Determine the [x, y] coordinate at the center of the cell enclosing the given text.  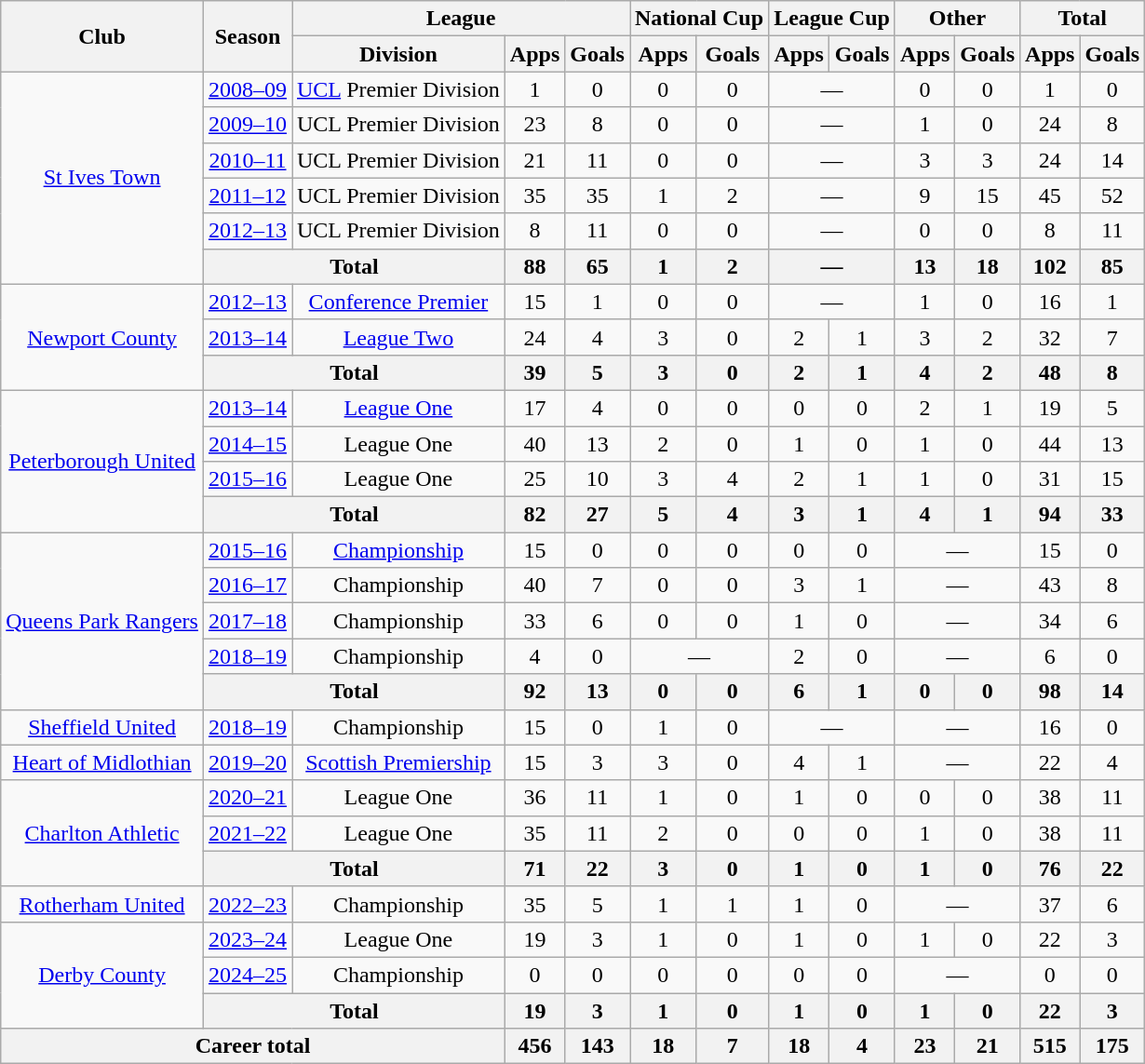
2024–25 [248, 975]
2017–18 [248, 621]
25 [534, 479]
82 [534, 515]
Club [102, 36]
2016–17 [248, 586]
League Two [398, 337]
National Cup [698, 19]
76 [1050, 869]
39 [534, 372]
52 [1112, 195]
98 [1050, 692]
34 [1050, 621]
88 [534, 266]
2010–11 [248, 160]
Career total [253, 1046]
37 [1050, 904]
92 [534, 692]
17 [534, 408]
515 [1050, 1046]
Queens Park Rangers [102, 621]
League [462, 19]
St Ives Town [102, 178]
27 [598, 515]
9 [924, 195]
Season [248, 36]
Conference Premier [398, 302]
65 [598, 266]
175 [1112, 1046]
2022–23 [248, 904]
36 [534, 798]
10 [598, 479]
Rotherham United [102, 904]
Newport County [102, 337]
2009–10 [248, 125]
44 [1050, 444]
Charlton Athletic [102, 833]
Peterborough United [102, 461]
2014–15 [248, 444]
League Cup [832, 19]
Division [398, 54]
2021–22 [248, 833]
2019–20 [248, 762]
32 [1050, 337]
Scottish Premiership [398, 762]
48 [1050, 372]
2020–21 [248, 798]
Heart of Midlothian [102, 762]
Other [957, 19]
43 [1050, 586]
Sheffield United [102, 727]
2008–09 [248, 89]
143 [598, 1046]
456 [534, 1046]
45 [1050, 195]
31 [1050, 479]
85 [1112, 266]
Derby County [102, 975]
71 [534, 869]
2023–24 [248, 939]
2011–12 [248, 195]
94 [1050, 515]
102 [1050, 266]
